Output the [x, y] coordinate of the center of the cell containing the given text.  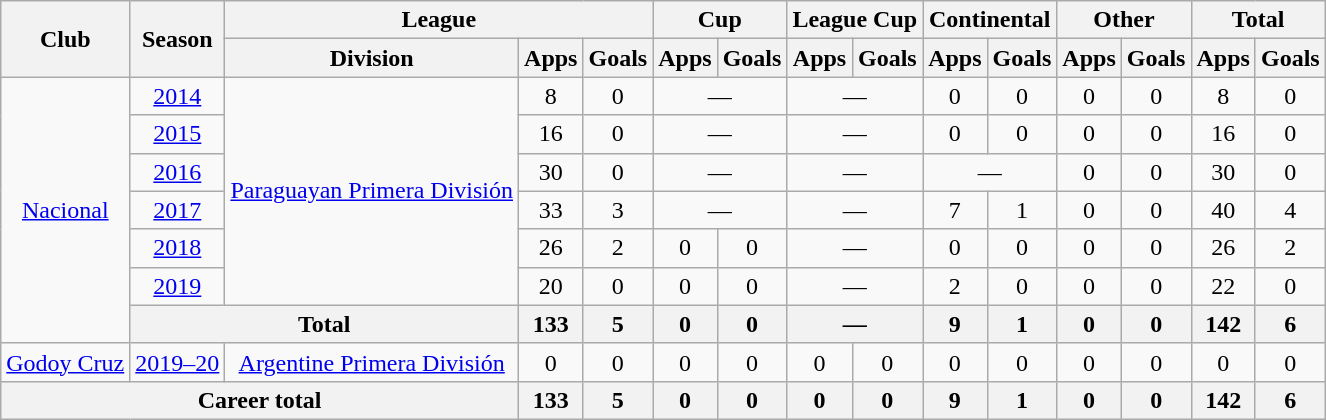
Nacional [66, 210]
3 [618, 210]
Argentine Primera División [372, 362]
Club [66, 39]
33 [551, 210]
2016 [178, 172]
2014 [178, 96]
22 [1223, 286]
League Cup [855, 20]
40 [1223, 210]
2017 [178, 210]
7 [955, 210]
Career total [260, 400]
2015 [178, 134]
Cup [720, 20]
Other [1124, 20]
20 [551, 286]
Division [372, 58]
2018 [178, 248]
Season [178, 39]
4 [1290, 210]
League [439, 20]
2019 [178, 286]
2019–20 [178, 362]
Paraguayan Primera División [372, 191]
Continental [990, 20]
Godoy Cruz [66, 362]
